Detect which cell encompasses the target text, then output its [x, y] center coordinate. 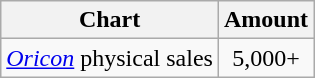
Amount [266, 20]
Oricon physical sales [110, 58]
Chart [110, 20]
5,000+ [266, 58]
